Search for the cell housing the specified text and yield its (X, Y) center coordinate. 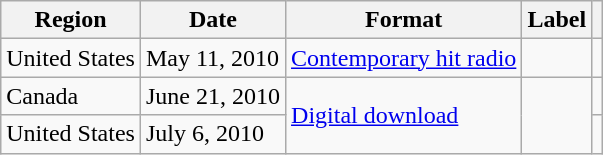
Date (212, 20)
Format (404, 20)
Canada (71, 96)
June 21, 2010 (212, 96)
May 11, 2010 (212, 58)
Digital download (404, 115)
Contemporary hit radio (404, 58)
Region (71, 20)
July 6, 2010 (212, 134)
Label (557, 20)
